Determine the [X, Y] coordinate at the center of the cell enclosing the given text.  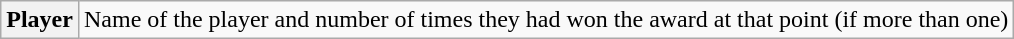
Name of the player and number of times they had won the award at that point (if more than one) [546, 20]
Player [40, 20]
